For the text-containing cell, return its midpoint in [X, Y] coordinate format. 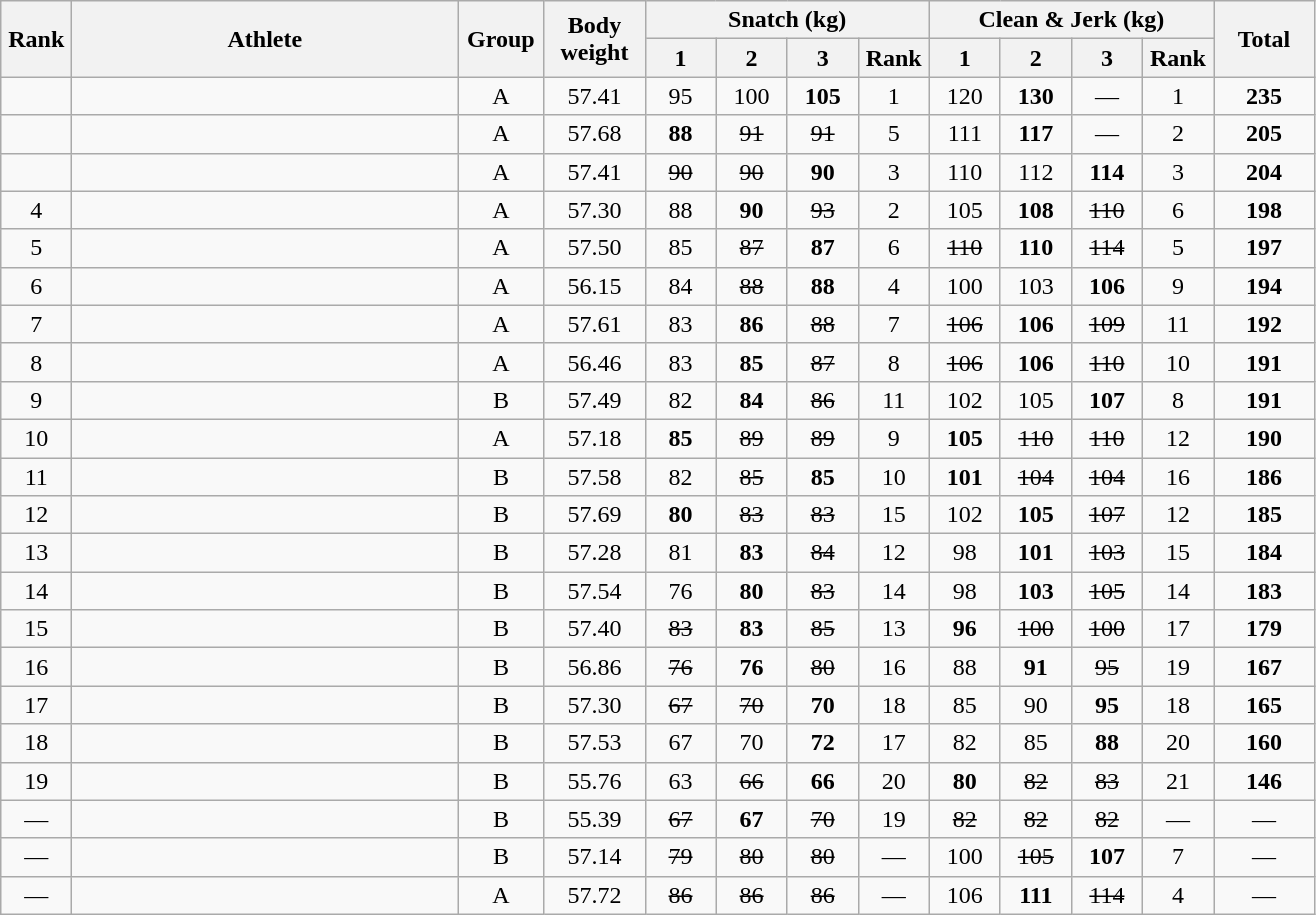
Clean & Jerk (kg) [1071, 20]
57.72 [594, 895]
186 [1264, 477]
Total [1264, 39]
56.46 [594, 362]
109 [1106, 324]
55.76 [594, 781]
Group [501, 39]
57.18 [594, 438]
56.86 [594, 667]
205 [1264, 134]
130 [1036, 96]
72 [822, 743]
56.15 [594, 286]
179 [1264, 629]
117 [1036, 134]
112 [1036, 172]
63 [680, 781]
57.28 [594, 553]
57.54 [594, 591]
57.49 [594, 400]
81 [680, 553]
198 [1264, 210]
96 [964, 629]
93 [822, 210]
57.68 [594, 134]
194 [1264, 286]
Snatch (kg) [787, 20]
192 [1264, 324]
57.58 [594, 477]
165 [1264, 705]
190 [1264, 438]
57.61 [594, 324]
160 [1264, 743]
21 [1178, 781]
197 [1264, 248]
146 [1264, 781]
235 [1264, 96]
57.53 [594, 743]
57.40 [594, 629]
Athlete [265, 39]
183 [1264, 591]
108 [1036, 210]
55.39 [594, 819]
204 [1264, 172]
57.14 [594, 857]
Body weight [594, 39]
167 [1264, 667]
120 [964, 96]
57.50 [594, 248]
57.69 [594, 515]
185 [1264, 515]
184 [1264, 553]
79 [680, 857]
